Provide the [X, Y] coordinate of the cell's center where the given text is located.  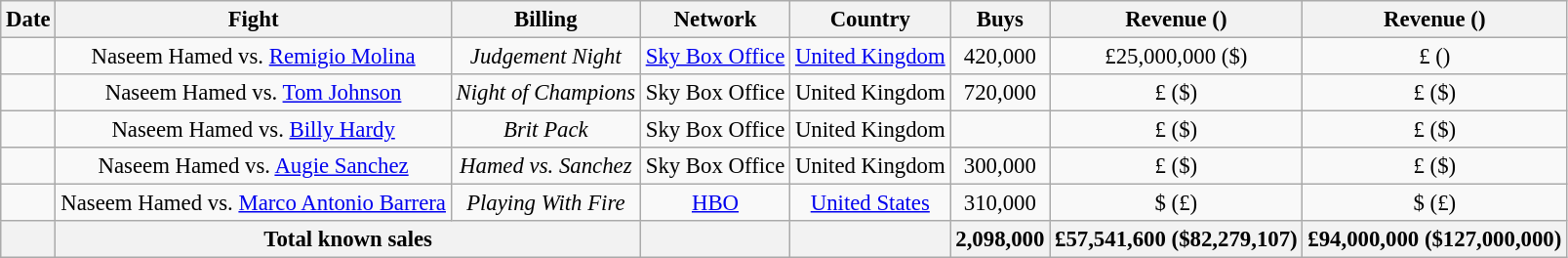
Naseem Hamed vs. Marco Antonio Barrera [254, 203]
Network [714, 20]
Naseem Hamed vs. Tom Johnson [254, 93]
720,000 [1000, 93]
Night of Champions [545, 93]
United States [870, 203]
2,098,000 [1000, 239]
Playing With Fire [545, 203]
Buys [1000, 20]
Brit Pack [545, 130]
420,000 [1000, 57]
Total known sales [348, 239]
Judgement Night [545, 57]
Billing [545, 20]
HBO [714, 203]
£57,541,600 ($82,279,107) [1177, 239]
£94,000,000 ($127,000,000) [1434, 239]
Date [28, 20]
310,000 [1000, 203]
Naseem Hamed vs. Augie Sanchez [254, 166]
Naseem Hamed vs. Billy Hardy [254, 130]
300,000 [1000, 166]
Hamed vs. Sanchez [545, 166]
Fight [254, 20]
£ () [1434, 57]
£25,000,000 ($) [1177, 57]
Country [870, 20]
Naseem Hamed vs. Remigio Molina [254, 57]
